From the cell containing the given text, extract its center point as [x, y] coordinate. 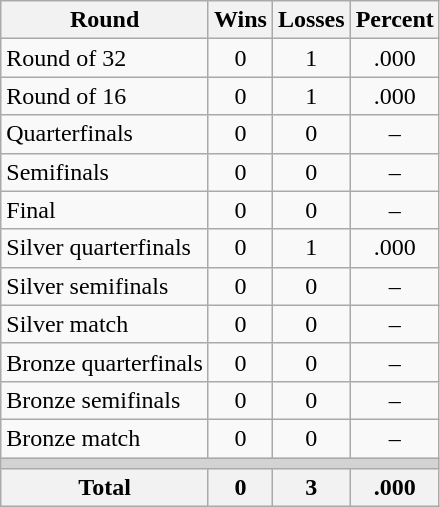
Round of 16 [105, 96]
Semifinals [105, 172]
Round [105, 20]
Percent [394, 20]
Bronze semifinals [105, 400]
Total [105, 488]
Losses [311, 20]
Silver match [105, 324]
Round of 32 [105, 58]
3 [311, 488]
Silver semifinals [105, 286]
Bronze match [105, 438]
Quarterfinals [105, 134]
Bronze quarterfinals [105, 362]
Silver quarterfinals [105, 248]
Final [105, 210]
Wins [240, 20]
